Find where the given text appears and provide that cell's center as (x, y) coordinate. 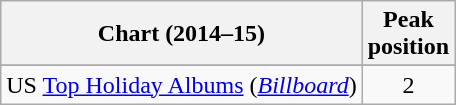
Chart (2014–15) (182, 34)
2 (408, 85)
US Top Holiday Albums (Billboard) (182, 85)
Peakposition (408, 34)
